Pinpoint the cell where the given text exists, returning its (x, y) midpoint coordinate. 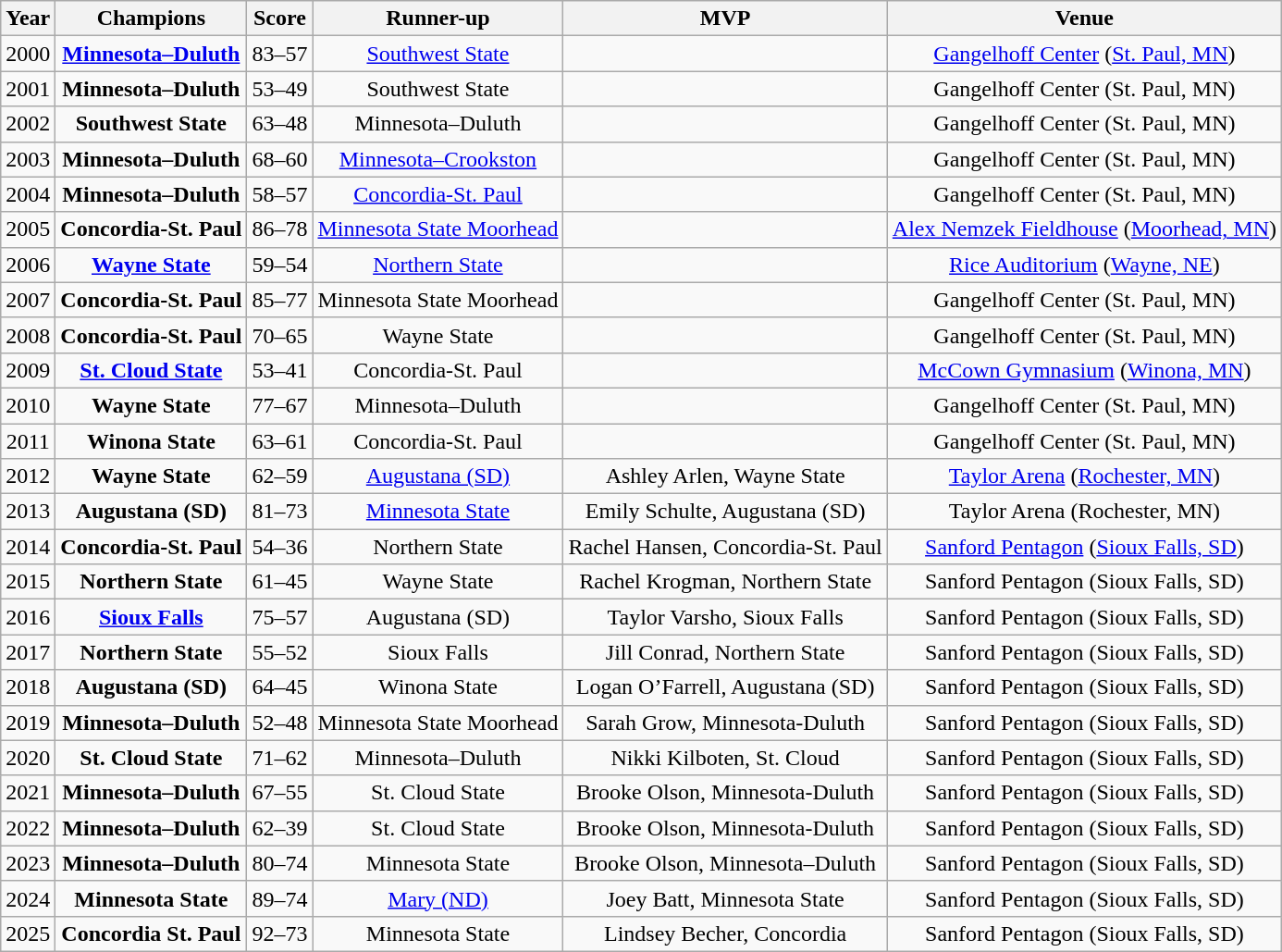
Minnesota–Crookston (438, 159)
2020 (28, 758)
Jill Conrad, Northern State (725, 652)
Concordia St. Paul (152, 933)
2013 (28, 512)
75–57 (279, 617)
53–41 (279, 370)
2023 (28, 863)
86–78 (279, 229)
Brooke Olson, Minnesota–Duluth (725, 863)
Score (279, 19)
63–61 (279, 441)
2019 (28, 723)
67–55 (279, 793)
59–54 (279, 265)
MVP (725, 19)
81–73 (279, 512)
Mary (ND) (438, 898)
Nikki Kilboten, St. Cloud (725, 758)
2004 (28, 194)
Emily Schulte, Augustana (SD) (725, 512)
2024 (28, 898)
2015 (28, 582)
Runner-up (438, 19)
77–67 (279, 405)
Rice Auditorium (Wayne, NE) (1084, 265)
Rachel Krogman, Northern State (725, 582)
2000 (28, 54)
64–45 (279, 687)
2012 (28, 476)
Venue (1084, 19)
Champions (152, 19)
2025 (28, 933)
68–60 (279, 159)
2018 (28, 687)
2008 (28, 335)
80–74 (279, 863)
89–74 (279, 898)
Rachel Hansen, Concordia-St. Paul (725, 547)
Alex Nemzek Fieldhouse (Moorhead, MN) (1084, 229)
62–39 (279, 828)
Year (28, 19)
71–62 (279, 758)
2022 (28, 828)
2002 (28, 124)
58–57 (279, 194)
62–59 (279, 476)
85–77 (279, 300)
Ashley Arlen, Wayne State (725, 476)
52–48 (279, 723)
2005 (28, 229)
53–49 (279, 89)
55–52 (279, 652)
2014 (28, 547)
McCown Gymnasium (Winona, MN) (1084, 370)
Sarah Grow, Minnesota-Duluth (725, 723)
Joey Batt, Minnesota State (725, 898)
2016 (28, 617)
2009 (28, 370)
2021 (28, 793)
70–65 (279, 335)
2006 (28, 265)
Taylor Varsho, Sioux Falls (725, 617)
Logan O’Farrell, Augustana (SD) (725, 687)
61–45 (279, 582)
2010 (28, 405)
83–57 (279, 54)
54–36 (279, 547)
Lindsey Becher, Concordia (725, 933)
2007 (28, 300)
2017 (28, 652)
2011 (28, 441)
2003 (28, 159)
63–48 (279, 124)
92–73 (279, 933)
2001 (28, 89)
